Locate the cell with the specified text and output its (x, y) center coordinate. 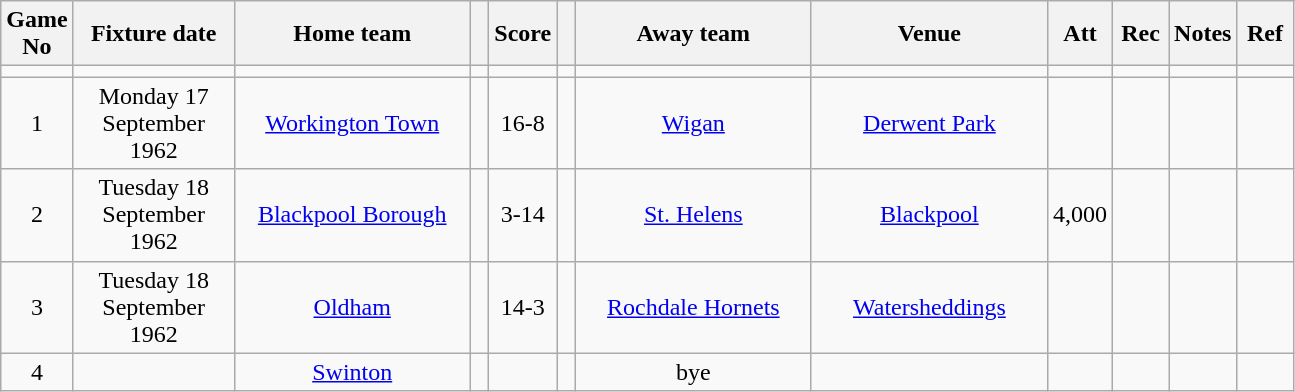
St. Helens (693, 215)
3 (37, 307)
Swinton (352, 372)
14-3 (523, 307)
Watersheddings (929, 307)
Away team (693, 34)
Rochdale Hornets (693, 307)
Game No (37, 34)
Att (1080, 34)
Fixture date (154, 34)
Monday 17 September 1962 (154, 123)
Venue (929, 34)
16-8 (523, 123)
Rec (1141, 34)
Home team (352, 34)
Oldham (352, 307)
Score (523, 34)
3-14 (523, 215)
Blackpool Borough (352, 215)
Derwent Park (929, 123)
1 (37, 123)
4 (37, 372)
Blackpool (929, 215)
bye (693, 372)
Workington Town (352, 123)
2 (37, 215)
4,000 (1080, 215)
Ref (1265, 34)
Notes (1203, 34)
Wigan (693, 123)
